Return [X, Y] of the center of cell containing provided text 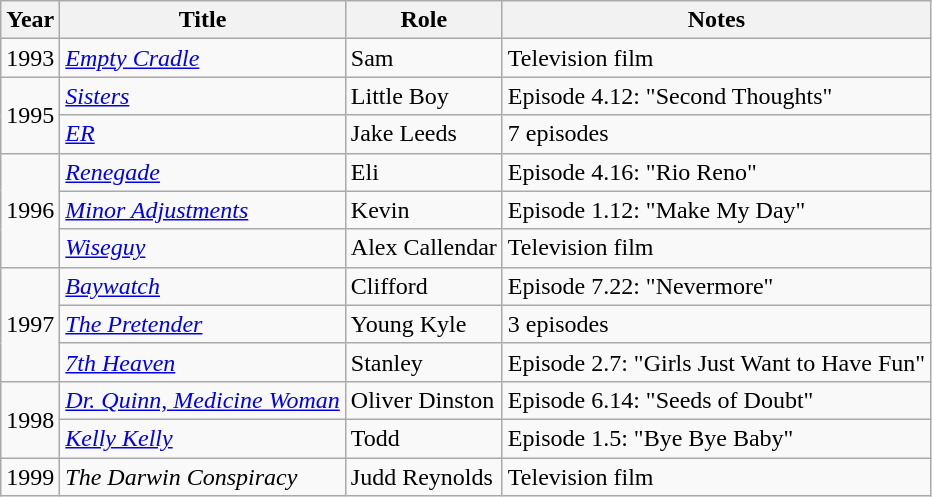
7 episodes [716, 134]
Episode 6.14: "Seeds of Doubt" [716, 400]
Year [30, 20]
Oliver Dinston [424, 400]
Sam [424, 58]
The Darwin Conspiracy [202, 477]
Little Boy [424, 96]
The Pretender [202, 324]
1998 [30, 419]
Episode 1.5: "Bye Bye Baby" [716, 438]
Wiseguy [202, 248]
7th Heaven [202, 362]
Episode 4.12: "Second Thoughts" [716, 96]
1999 [30, 477]
1993 [30, 58]
Eli [424, 172]
Young Kyle [424, 324]
ER [202, 134]
Kelly Kelly [202, 438]
1997 [30, 324]
Baywatch [202, 286]
Minor Adjustments [202, 210]
1996 [30, 210]
Episode 7.22: "Nevermore" [716, 286]
Episode 4.16: "Rio Reno" [716, 172]
Empty Cradle [202, 58]
Kevin [424, 210]
Jake Leeds [424, 134]
Role [424, 20]
Title [202, 20]
Dr. Quinn, Medicine Woman [202, 400]
Clifford [424, 286]
Notes [716, 20]
Sisters [202, 96]
3 episodes [716, 324]
Episode 2.7: "Girls Just Want to Have Fun" [716, 362]
Alex Callendar [424, 248]
Todd [424, 438]
Stanley [424, 362]
Judd Reynolds [424, 477]
Renegade [202, 172]
1995 [30, 115]
Episode 1.12: "Make My Day" [716, 210]
